Return the (x, y) coordinate for the center point of the cell that contains the specified text.  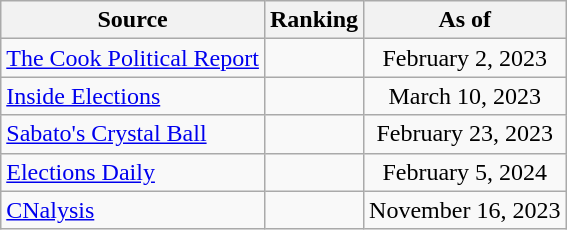
Ranking (314, 20)
Elections Daily (133, 172)
Source (133, 20)
CNalysis (133, 210)
February 2, 2023 (465, 58)
Sabato's Crystal Ball (133, 134)
Inside Elections (133, 96)
As of (465, 20)
March 10, 2023 (465, 96)
The Cook Political Report (133, 58)
November 16, 2023 (465, 210)
February 23, 2023 (465, 134)
February 5, 2024 (465, 172)
